Determine the (x, y) coordinate at the center of the cell enclosing the given text.  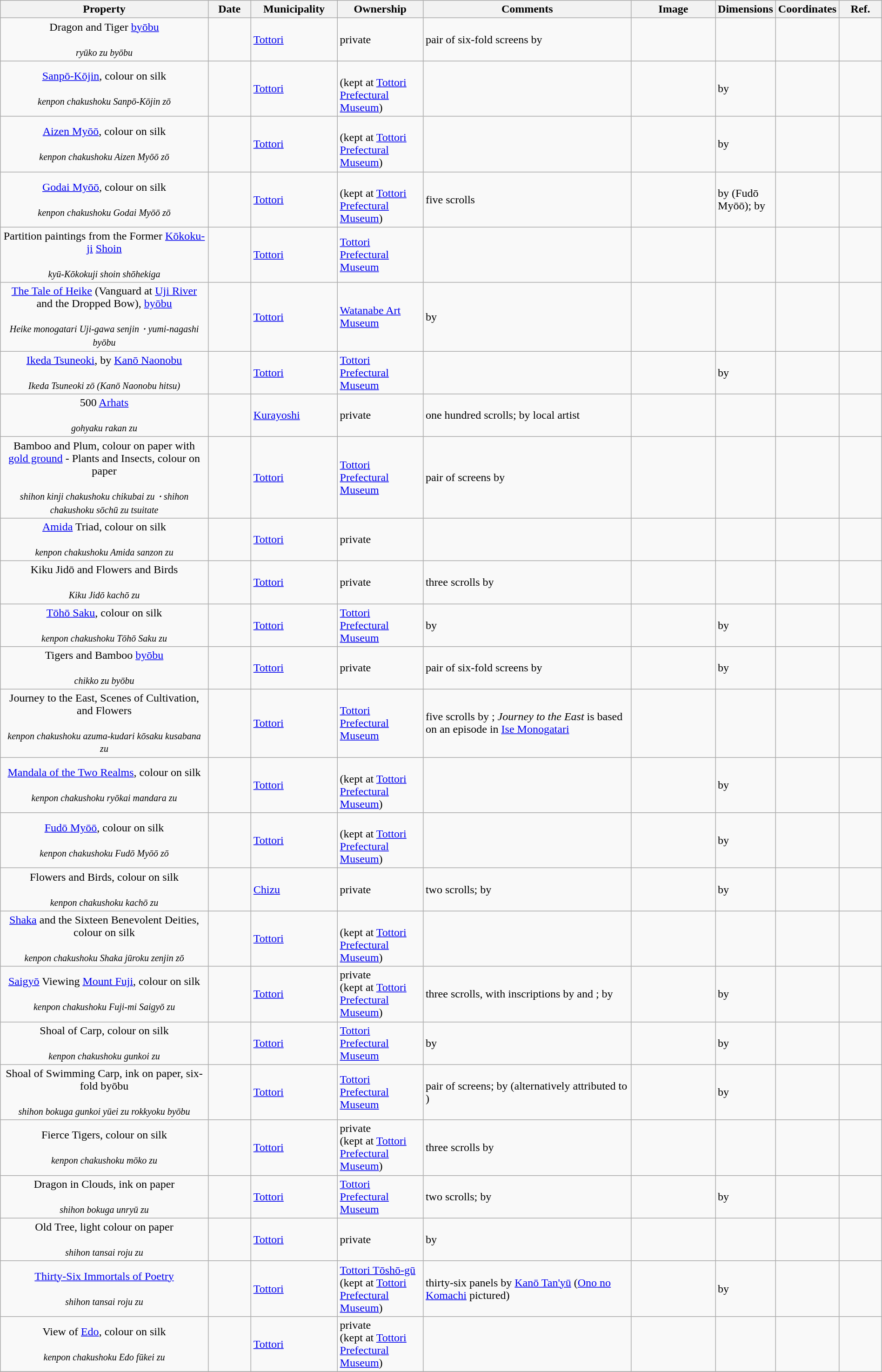
Old Tree, light colour on papershihon tansai roju zu (104, 1239)
Tōhō Saku, colour on silkkenpon chakushoku Tōhō Saku zu (104, 625)
Coordinates (807, 9)
three scrolls, with inscriptions by and ; by (527, 994)
by (Fudō Myōō); by (746, 199)
five scrolls by ; Journey to the East is based on an episode in Ise Monogatari (527, 723)
Flowers and Birds, colour on silkkenpon chakushoku kachō zu (104, 890)
pair of screens by (527, 477)
Kurayoshi (294, 415)
Shoal of Carp, colour on silkkenpon chakushoku gunkoi zu (104, 1043)
Godai Myōō, colour on silkkenpon chakushoku Godai Myōō zō (104, 199)
thirty-six panels by Kanō Tan'yū (Ono no Komachi pictured) (527, 1289)
Partition paintings from the Former Kōkoku-ji Shoinkyū-Kōkokuji shoin shōhekiga (104, 255)
Chizu (294, 890)
Comments (527, 9)
Shoal of Swimming Carp, ink on paper, six-fold byōbushihon bokuga gunkoi yūei zu rokkyoku byōbu (104, 1092)
Saigyō Viewing Mount Fuji, colour on silkkenpon chakushoku Fuji-mi Saigyō zu (104, 994)
Sanpō-Kōjin, colour on silkkenpon chakushoku Sanpō-Kōjin zō (104, 88)
500 Arhatsgohyaku rakan zu (104, 415)
Fudō Myōō, colour on silkkenpon chakushoku Fudō Myōō zō (104, 840)
Mandala of the Two Realms, colour on silkkenpon chakushoku ryōkai mandara zu (104, 785)
five scrolls (527, 199)
Journey to the East, Scenes of Cultivation, and Flowerskenpon chakushoku azuma-kudari kōsaku kusabana zu (104, 723)
Municipality (294, 9)
Dimensions (746, 9)
Thirty-Six Immortals of Poetryshihon tansai roju zu (104, 1289)
Ikeda Tsuneoki, by Kanō NaonobuIkeda Tsuneoki zō (Kanō Naonobu hitsu) (104, 373)
View of Edo, colour on silkkenpon chakushoku Edo fūkei zu (104, 1344)
Amida Triad, colour on silkkenpon chakushoku Amida sanzon zu (104, 539)
Watanabe Art Museum (380, 317)
Ref. (861, 9)
Dragon and Tiger byōburyūko zu byōbu (104, 40)
Dragon in Clouds, ink on papershihon bokuga unryū zu (104, 1197)
Tigers and Bamboo byōbuchikko zu byōbu (104, 668)
Aizen Myōō, colour on silkkenpon chakushoku Aizen Myōō zō (104, 144)
Property (104, 9)
Kiku Jidō and Flowers and BirdsKiku Jidō kachō zu (104, 582)
one hundred scrolls; by local artist (527, 415)
Tottori Tōshō-gū(kept at Tottori Prefectural Museum) (380, 1289)
pair of screens; by (alternatively attributed to ) (527, 1092)
The Tale of Heike (Vanguard at Uji River and the Dropped Bow), byōbuHeike monogatari Uji-gawa senjin・yumi-nagashi byōbu (104, 317)
Date (229, 9)
Ownership (380, 9)
Image (674, 9)
Fierce Tigers, colour on silkkenpon chakushoku mōko zu (104, 1147)
Shaka and the Sixteen Benevolent Deities, colour on silkkenpon chakushoku Shaka jūroku zenjin zō (104, 939)
